Pinpoint the cell where the given text exists, returning its (X, Y) midpoint coordinate. 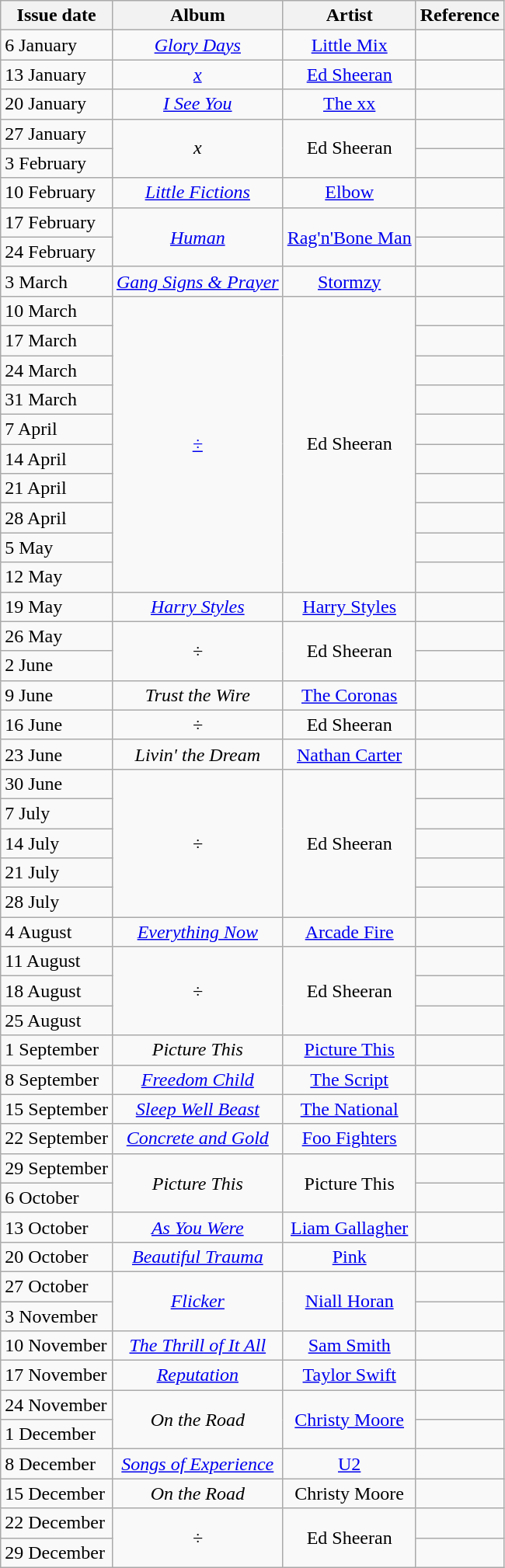
11 August (57, 961)
21 April (57, 488)
19 May (57, 607)
9 June (57, 695)
13 October (57, 1227)
Stormzy (350, 281)
Elbow (350, 193)
13 January (57, 75)
17 November (57, 1375)
I See You (197, 104)
6 October (57, 1198)
The Script (350, 1080)
Arcade Fire (350, 932)
20 October (57, 1257)
24 November (57, 1405)
8 September (57, 1080)
28 April (57, 518)
15 September (57, 1109)
Little Mix (350, 45)
28 July (57, 902)
14 April (57, 459)
Glory Days (197, 45)
Niall Horan (350, 1301)
8 December (57, 1464)
Everything Now (197, 932)
2 June (57, 666)
17 March (57, 340)
3 February (57, 163)
24 March (57, 370)
24 February (57, 252)
Freedom Child (197, 1080)
10 March (57, 311)
3 March (57, 281)
Reference (460, 16)
6 January (57, 45)
As You Were (197, 1227)
U2 (350, 1464)
27 October (57, 1286)
15 December (57, 1493)
The National (350, 1109)
Issue date (57, 16)
22 September (57, 1139)
29 December (57, 1552)
10 November (57, 1346)
Liam Gallagher (350, 1227)
18 August (57, 991)
3 November (57, 1316)
The Thrill of It All (197, 1346)
Sam Smith (350, 1346)
12 May (57, 577)
22 December (57, 1523)
Nathan Carter (350, 754)
Rag'n'Bone Man (350, 237)
Little Fictions (197, 193)
Taylor Swift (350, 1375)
25 August (57, 1020)
10 February (57, 193)
Artist (350, 16)
1 December (57, 1434)
30 June (57, 784)
7 April (57, 429)
Flicker (197, 1301)
7 July (57, 813)
Foo Fighters (350, 1139)
Pink (350, 1257)
Trust the Wire (197, 695)
Beautiful Trauma (197, 1257)
1 September (57, 1050)
Livin' the Dream (197, 754)
14 July (57, 843)
The Coronas (350, 695)
21 July (57, 873)
Human (197, 237)
31 March (57, 400)
27 January (57, 134)
4 August (57, 932)
Sleep Well Beast (197, 1109)
29 September (57, 1168)
5 May (57, 548)
Songs of Experience (197, 1464)
The xx (350, 104)
23 June (57, 754)
Concrete and Gold (197, 1139)
17 February (57, 222)
Album (197, 16)
26 May (57, 636)
Gang Signs & Prayer (197, 281)
16 June (57, 725)
Reputation (197, 1375)
20 January (57, 104)
